Output the (x, y) coordinate of the center of the cell containing the given text.  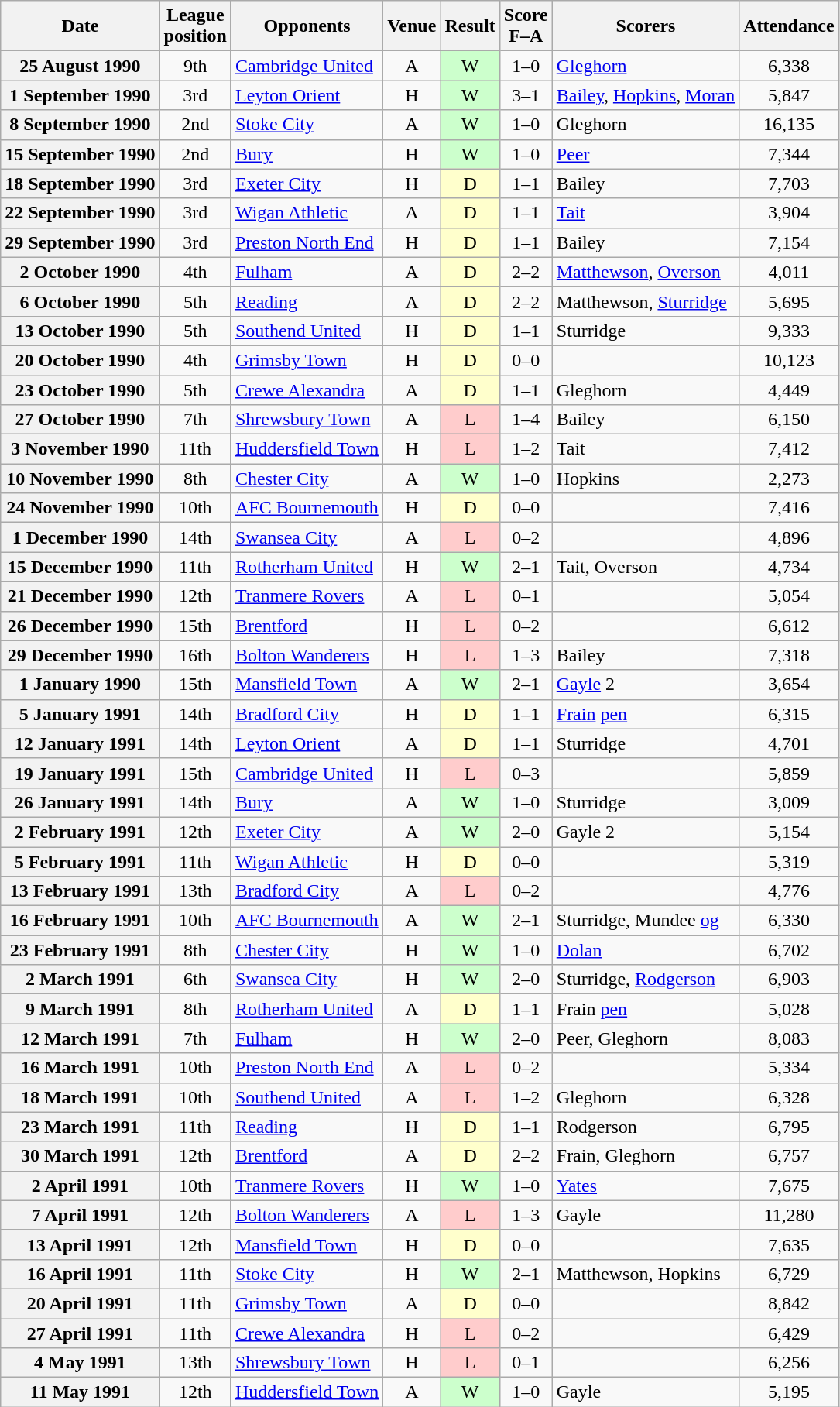
Peer, Gleghorn (646, 1038)
6,338 (789, 66)
25 August 1990 (81, 66)
6,256 (789, 1363)
3–1 (526, 95)
23 October 1990 (81, 389)
4,734 (789, 567)
6,795 (789, 1127)
5,334 (789, 1068)
6,903 (789, 980)
30 March 1991 (81, 1156)
7,635 (789, 1244)
5 January 1991 (81, 714)
3 November 1990 (81, 449)
6,757 (789, 1156)
27 October 1990 (81, 420)
Matthewson, Sturridge (646, 301)
6,150 (789, 420)
5,319 (789, 862)
1 January 1990 (81, 685)
5,695 (789, 301)
6 October 1990 (81, 301)
13 April 1991 (81, 1244)
8,083 (789, 1038)
5,154 (789, 832)
11 May 1991 (81, 1392)
2,273 (789, 479)
7,344 (789, 154)
Frain, Gleghorn (646, 1156)
6th (195, 980)
4 May 1991 (81, 1363)
2 October 1990 (81, 272)
29 September 1990 (81, 242)
Yates (646, 1186)
22 September 1990 (81, 213)
Rodgerson (646, 1127)
6,315 (789, 714)
16 March 1991 (81, 1068)
Hopkins (646, 479)
26 January 1991 (81, 802)
1–4 (526, 420)
8,842 (789, 1303)
5 February 1991 (81, 862)
Venue (412, 26)
11,280 (789, 1215)
2 April 1991 (81, 1186)
5,054 (789, 596)
Attendance (789, 26)
6,429 (789, 1333)
5,028 (789, 1009)
16 April 1991 (81, 1274)
Leagueposition (195, 26)
1 September 1990 (81, 95)
Tait, Overson (646, 567)
9 March 1991 (81, 1009)
18 September 1990 (81, 184)
Result (470, 26)
20 October 1990 (81, 360)
7 April 1991 (81, 1215)
10 November 1990 (81, 479)
24 November 1990 (81, 508)
23 March 1991 (81, 1127)
6,330 (789, 921)
23 February 1991 (81, 950)
3,009 (789, 802)
7,703 (789, 184)
5,859 (789, 773)
3,904 (789, 213)
ScoreF–A (526, 26)
9th (195, 66)
0–3 (526, 773)
6,702 (789, 950)
2 February 1991 (81, 832)
Matthewson, Hopkins (646, 1274)
Bailey, Hopkins, Moran (646, 95)
Peer (646, 154)
13 October 1990 (81, 331)
7,416 (789, 508)
1 December 1990 (81, 537)
4,701 (789, 743)
4,011 (789, 272)
19 January 1991 (81, 773)
5,847 (789, 95)
12 January 1991 (81, 743)
12 March 1991 (81, 1038)
13 February 1991 (81, 891)
4,449 (789, 389)
Matthewson, Overson (646, 272)
8 September 1990 (81, 125)
10,123 (789, 360)
16 February 1991 (81, 921)
6,328 (789, 1097)
7,675 (789, 1186)
3,654 (789, 685)
Date (81, 26)
7,154 (789, 242)
27 April 1991 (81, 1333)
21 December 1990 (81, 596)
6,729 (789, 1274)
7,412 (789, 449)
9,333 (789, 331)
20 April 1991 (81, 1303)
15 September 1990 (81, 154)
16,135 (789, 125)
5,195 (789, 1392)
7,318 (789, 655)
Sturridge, Rodgerson (646, 980)
6,612 (789, 626)
16th (195, 655)
15 December 1990 (81, 567)
4,776 (789, 891)
Scorers (646, 26)
Opponents (307, 26)
Dolan (646, 950)
4,896 (789, 537)
26 December 1990 (81, 626)
Sturridge, Mundee og (646, 921)
29 December 1990 (81, 655)
18 March 1991 (81, 1097)
2 March 1991 (81, 980)
